Extract the [X, Y] coordinate from the center of the cell holding the provided text.  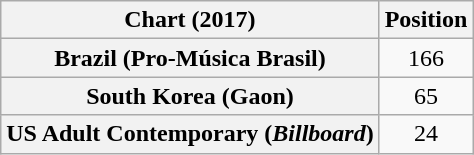
South Korea (Gaon) [190, 96]
Brazil (Pro-Música Brasil) [190, 58]
24 [426, 134]
Chart (2017) [190, 20]
65 [426, 96]
166 [426, 58]
US Adult Contemporary (Billboard) [190, 134]
Position [426, 20]
